Provide the [x, y] coordinate of the cell's center where the given text is located.  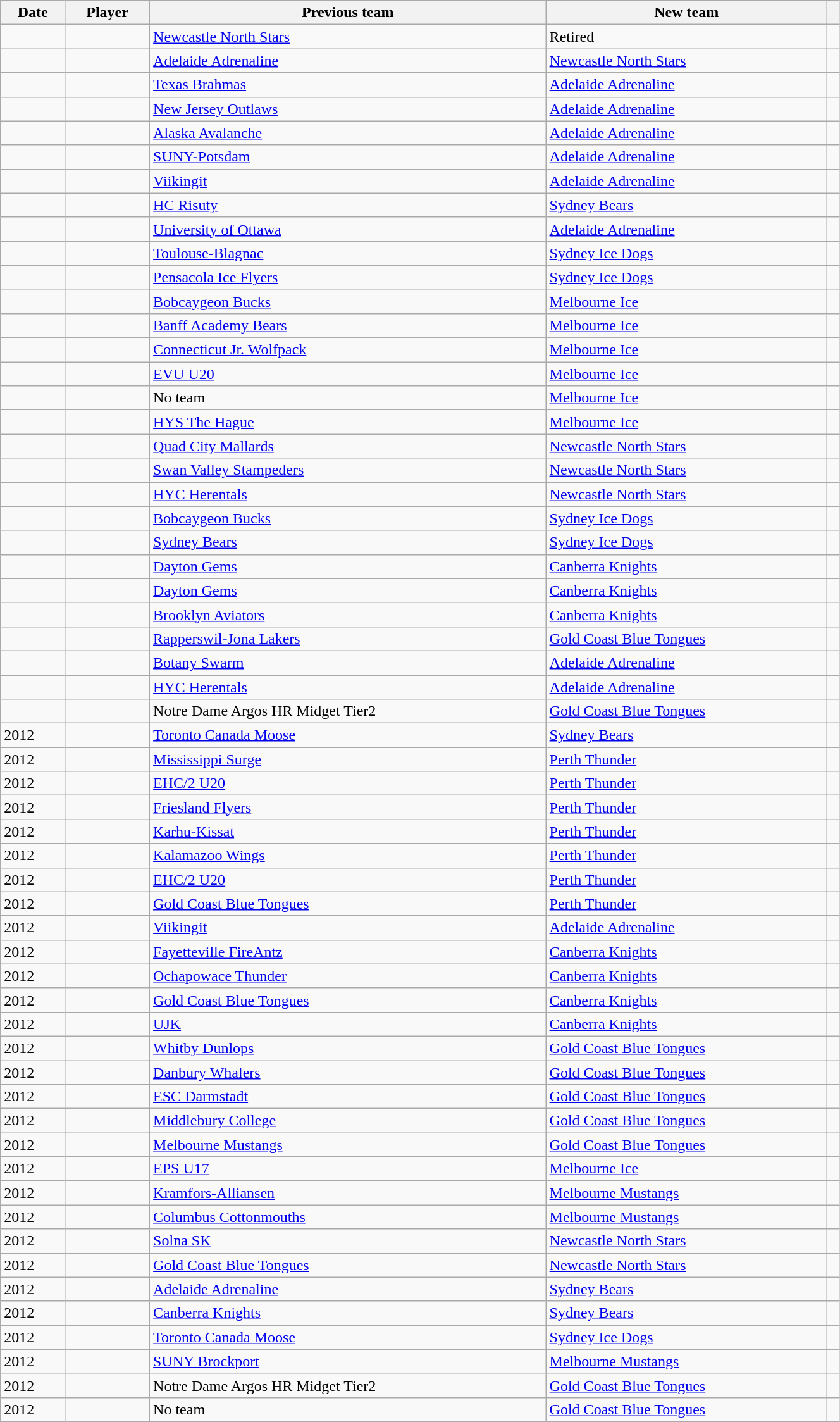
Player [108, 13]
SUNY Brockport [348, 1361]
Retired [686, 37]
Texas Brahmas [348, 85]
Mississippi Surge [348, 759]
University of Ottawa [348, 229]
Alaska Avalanche [348, 133]
Middlebury College [348, 1121]
Banff Academy Bears [348, 326]
Fayetteville FireAntz [348, 952]
Pensacola Ice Flyers [348, 277]
Whitby Dunlops [348, 1048]
Columbus Cottonmouths [348, 1217]
EPS U17 [348, 1169]
HC Risuty [348, 205]
Previous team [348, 13]
Danbury Whalers [348, 1073]
Kalamazoo Wings [348, 856]
Quad City Mallards [348, 446]
Kramfors-Alliansen [348, 1193]
UJK [348, 1024]
SUNY-Potsdam [348, 157]
New Jersey Outlaws [348, 109]
Solna SK [348, 1241]
Swan Valley Stampeders [348, 470]
Rapperswil-Jona Lakers [348, 639]
HYS The Hague [348, 422]
Karhu-Kissat [348, 832]
EVU U20 [348, 374]
New team [686, 13]
Date [33, 13]
Friesland Flyers [348, 808]
Botany Swarm [348, 663]
Connecticut Jr. Wolfpack [348, 350]
Toulouse-Blagnac [348, 253]
Brooklyn Aviators [348, 614]
ESC Darmstadt [348, 1097]
Ochapowace Thunder [348, 976]
